For the text-containing cell, return its midpoint in [x, y] coordinate format. 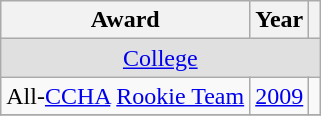
College [160, 58]
Award [126, 20]
All-CCHA Rookie Team [126, 96]
Year [280, 20]
2009 [280, 96]
